Provide the [X, Y] coordinate of the cell's center where the given text is located.  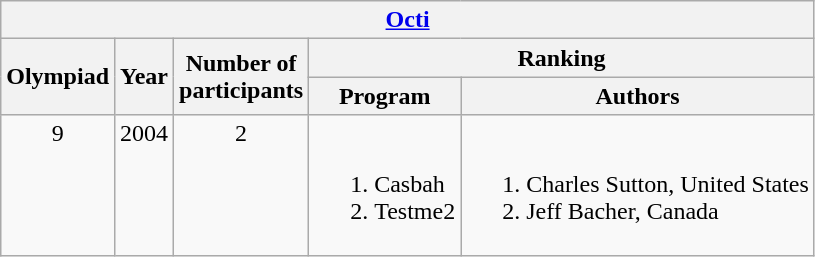
Number ofparticipants [242, 77]
Olympiad [58, 77]
9 [58, 185]
CasbahTestme2 [385, 185]
Authors [638, 96]
2004 [144, 185]
Program [385, 96]
Octi [408, 20]
Charles Sutton, United StatesJeff Bacher, Canada [638, 185]
Year [144, 77]
Ranking [562, 58]
2 [242, 185]
